Extract the [x, y] coordinate from the center of the cell holding the provided text.  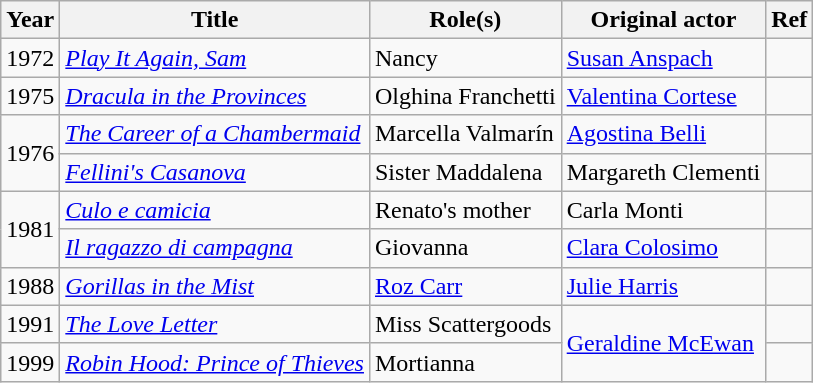
Roz Carr [465, 286]
Clara Colosimo [664, 248]
1999 [30, 362]
The Career of a Chambermaid [215, 134]
Agostina Belli [664, 134]
Dracula in the Provinces [215, 96]
Sister Maddalena [465, 172]
1976 [30, 153]
Carla Monti [664, 210]
1981 [30, 229]
Giovanna [465, 248]
Culo e camicia [215, 210]
1991 [30, 324]
Play It Again, Sam [215, 58]
Nancy [465, 58]
Valentina Cortese [664, 96]
Original actor [664, 20]
Role(s) [465, 20]
Robin Hood: Prince of Thieves [215, 362]
Renato's mother [465, 210]
Year [30, 20]
Fellini's Casanova [215, 172]
Mortianna [465, 362]
Geraldine McEwan [664, 343]
Olghina Franchetti [465, 96]
1975 [30, 96]
Julie Harris [664, 286]
Il ragazzo di campagna [215, 248]
Margareth Clementi [664, 172]
Title [215, 20]
The Love Letter [215, 324]
Marcella Valmarín [465, 134]
Gorillas in the Mist [215, 286]
Ref [790, 20]
Susan Anspach [664, 58]
1988 [30, 286]
Miss Scattergoods [465, 324]
1972 [30, 58]
